Output the (X, Y) coordinate of the center of the cell containing the given text.  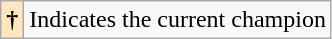
Indicates the current champion (178, 20)
† (12, 20)
